Identify which cell holds the provided text, then report its (X, Y) central coordinate. 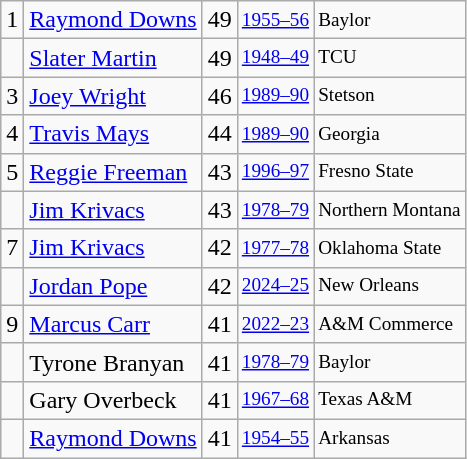
Joey Wright (113, 96)
Oklahoma State (390, 248)
1948–49 (275, 58)
Marcus Carr (113, 324)
Reggie Freeman (113, 172)
Jordan Pope (113, 286)
Tyrone Branyan (113, 362)
1955–56 (275, 20)
5 (12, 172)
Stetson (390, 96)
1977–78 (275, 248)
Georgia (390, 134)
1967–68 (275, 400)
Arkansas (390, 438)
2022–23 (275, 324)
46 (220, 96)
1954–55 (275, 438)
4 (12, 134)
Travis Mays (113, 134)
7 (12, 248)
Northern Montana (390, 210)
A&M Commerce (390, 324)
Fresno State (390, 172)
44 (220, 134)
Gary Overbeck (113, 400)
9 (12, 324)
2024–25 (275, 286)
3 (12, 96)
TCU (390, 58)
Slater Martin (113, 58)
1 (12, 20)
Texas A&M (390, 400)
1996–97 (275, 172)
New Orleans (390, 286)
